Provide the [X, Y] coordinate of the cell's center where the given text is located.  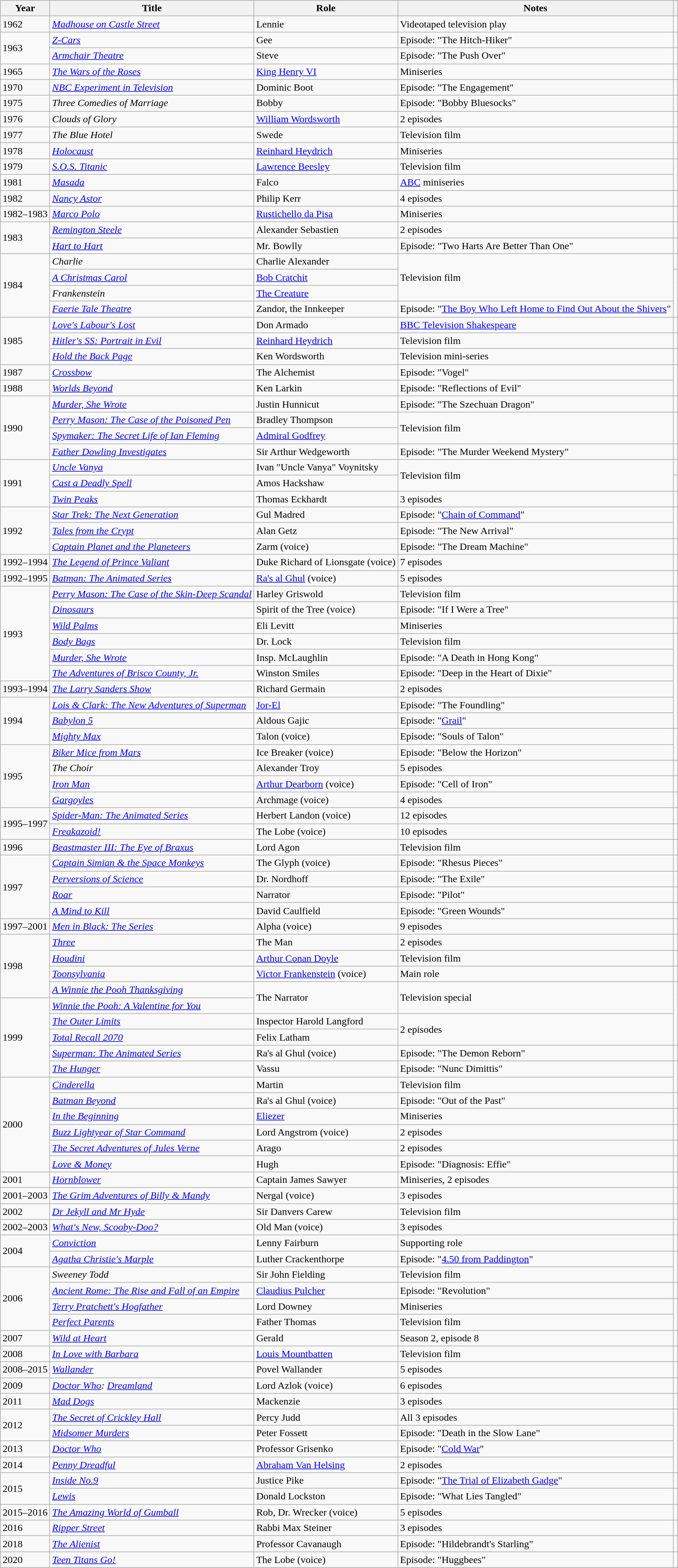
BBC Television Shakespeare [536, 325]
Episode: "Pilot" [536, 895]
2002–2003 [25, 1227]
Vassu [326, 1069]
Don Armado [326, 325]
Miniseries, 2 episodes [536, 1180]
A Christmas Carol [152, 277]
Mad Dogs [152, 1401]
Abraham Van Helsing [326, 1464]
2001 [25, 1180]
Episode: "Below the Horizon" [536, 752]
Episode: "A Death in Hong Kong" [536, 657]
Television mini-series [536, 356]
2011 [25, 1401]
Spirit of the Tree (voice) [326, 610]
Episode: "Bobby Bluesocks" [536, 103]
Episode: "The Dream Machine" [536, 547]
Charlie Alexander [326, 262]
Episode: "If I Were a Tree" [536, 610]
Lord Azlok (voice) [326, 1385]
1965 [25, 72]
Teen Titans Go! [152, 1560]
1982–1983 [25, 214]
1985 [25, 341]
Narrator [326, 895]
Love & Money [152, 1164]
2007 [25, 1338]
Lois & Clark: The New Adventures of Superman [152, 705]
Harley Griswold [326, 594]
Episode: "The Trial of Elizabeth Gadge" [536, 1481]
Episode: "Souls of Talon" [536, 737]
7 episodes [536, 562]
Agatha Christie's Marple [152, 1259]
Episode: "Cell of Iron" [536, 784]
Cinderella [152, 1085]
Nancy Astor [152, 198]
Conviction [152, 1243]
Episode: "The Hitch-Hiker" [536, 40]
Perry Mason: The Case of the Poisoned Pen [152, 420]
Sir Arthur Wedgeworth [326, 451]
1963 [25, 48]
Dr. Nordhoff [326, 879]
Biker Mice from Mars [152, 752]
Claudius Pulcher [326, 1291]
King Henry VI [326, 72]
Marco Polo [152, 214]
David Caulfield [326, 910]
All 3 episodes [536, 1417]
Justin Hunnicut [326, 404]
1992–1995 [25, 578]
Penny Dreadful [152, 1464]
The Glyph (voice) [326, 863]
William Wordsworth [326, 119]
Talon (voice) [326, 737]
Perversions of Science [152, 879]
Episode: "Grail" [536, 721]
Remington Steele [152, 230]
1983 [25, 238]
2016 [25, 1528]
The Wars of the Roses [152, 72]
NBC Experiment in Television [152, 87]
Buzz Lightyear of Star Command [152, 1132]
Z-Cars [152, 40]
2014 [25, 1464]
2008 [25, 1354]
Beastmaster III: The Eye of Braxus [152, 847]
Perry Mason: The Case of the Skin-Deep Scandal [152, 594]
Faerie Tale Theatre [152, 309]
Episode: "Rhesus Pieces" [536, 863]
Uncle Vanya [152, 467]
Babylon 5 [152, 721]
Martin [326, 1085]
1984 [25, 285]
Madhouse on Castle Street [152, 24]
Ice Breaker (voice) [326, 752]
Arthur Conan Doyle [326, 958]
Arthur Dearborn (voice) [326, 784]
Gul Madred [326, 515]
2020 [25, 1560]
Alpha (voice) [326, 926]
1975 [25, 103]
Mackenzie [326, 1401]
Admiral Godfrey [326, 435]
Percy Judd [326, 1417]
Cast a Deadly Spell [152, 483]
Arago [326, 1148]
Episode: "Out of the Past" [536, 1101]
Toonsylvania [152, 974]
1993 [25, 633]
Father Thomas [326, 1322]
Episode: "Reflections of Evil" [536, 388]
Title [152, 8]
Videotaped television play [536, 24]
Roar [152, 895]
2018 [25, 1544]
In Love with Barbara [152, 1354]
Lawrence Beesley [326, 166]
Justice Pike [326, 1481]
Lord Agon [326, 847]
Episode: "Death in the Slow Lane" [536, 1433]
Donald Lockston [326, 1496]
Spider-Man: The Animated Series [152, 816]
Povel Wallander [326, 1370]
Dinosaurs [152, 610]
Episode: "Two Harts Are Better Than One" [536, 246]
Armchair Theatre [152, 56]
10 episodes [536, 831]
The Adventures of Brisco County, Jr. [152, 673]
Hugh [326, 1164]
Episode: "What Lies Tangled" [536, 1496]
Worlds Beyond [152, 388]
Episode: "The Szechuan Dragon" [536, 404]
Peter Fossett [326, 1433]
The Alienist [152, 1544]
2006 [25, 1298]
2008–2015 [25, 1370]
6 episodes [536, 1385]
Doctor Who: Dreamland [152, 1385]
12 episodes [536, 816]
Wallander [152, 1370]
1978 [25, 151]
Charlie [152, 262]
Episode: "Green Wounds" [536, 910]
Gee [326, 40]
Hitler's SS: Portrait in Evil [152, 341]
1979 [25, 166]
Lewis [152, 1496]
Sir John Fielding [326, 1275]
Ken Larkin [326, 388]
1990 [25, 428]
Swede [326, 135]
Zandor, the Innkeeper [326, 309]
Episode: "The Push Over" [536, 56]
Ivan "Uncle Vanya" Voynitsky [326, 467]
Episode: "The Boy Who Left Home to Find Out About the Shivers" [536, 309]
1995 [25, 776]
Winston Smiles [326, 673]
Season 2, episode 8 [536, 1338]
Captain James Sawyer [326, 1180]
2009 [25, 1385]
Frankenstein [152, 293]
Bradley Thompson [326, 420]
1998 [25, 966]
The Larry Sanders Show [152, 689]
Ken Wordsworth [326, 356]
The Hunger [152, 1069]
Doctor Who [152, 1449]
Professor Grisenko [326, 1449]
Episode: "Diagnosis: Effie" [536, 1164]
Professor Cavanaugh [326, 1544]
Philip Kerr [326, 198]
1977 [25, 135]
Supporting role [536, 1243]
Wild Palms [152, 626]
Insp. McLaughlin [326, 657]
Episode: "Chain of Command" [536, 515]
1992–1994 [25, 562]
Notes [536, 8]
The Grim Adventures of Billy & Mandy [152, 1195]
1991 [25, 483]
Richard Germain [326, 689]
Dr. Lock [326, 641]
Houdini [152, 958]
Lennie [326, 24]
Episode: "4.50 from Paddington" [536, 1259]
Clouds of Glory [152, 119]
Star Trek: The Next Generation [152, 515]
Tales from the Crypt [152, 531]
Luther Crackenthorpe [326, 1259]
The Creature [326, 293]
Duke Richard of Lionsgate (voice) [326, 562]
1982 [25, 198]
Episode: "The New Arrival" [536, 531]
The Amazing World of Gumball [152, 1512]
Steve [326, 56]
1976 [25, 119]
Captain Simian & the Space Monkeys [152, 863]
Midsomer Murders [152, 1433]
Episode: "The Engagement" [536, 87]
Year [25, 8]
Eli Levitt [326, 626]
1992 [25, 531]
Felix Latham [326, 1037]
Terry Pratchett's Hogfather [152, 1306]
Episode: "The Exile" [536, 879]
Amos Hackshaw [326, 483]
A Mind to Kill [152, 910]
Alexander Troy [326, 768]
Lenny Fairburn [326, 1243]
Sweeney Todd [152, 1275]
Lord Downey [326, 1306]
Masada [152, 182]
Eliezer [326, 1116]
The Blue Hotel [152, 135]
Holocaust [152, 151]
Crossbow [152, 372]
Freakazoid! [152, 831]
1962 [25, 24]
Louis Mountbatten [326, 1354]
Three Comedies of Marriage [152, 103]
The Alchemist [326, 372]
Mighty Max [152, 737]
Nergal (voice) [326, 1195]
Episode: "The Murder Weekend Mystery" [536, 451]
Thomas Eckhardt [326, 499]
1987 [25, 372]
Archmage (voice) [326, 800]
Episode: "Huggbees" [536, 1560]
Superman: The Animated Series [152, 1053]
Episode: "Vogel" [536, 372]
Perfect Parents [152, 1322]
2001–2003 [25, 1195]
S.O.S. Titanic [152, 166]
Role [326, 8]
Old Man (voice) [326, 1227]
Gerald [326, 1338]
Men in Black: The Series [152, 926]
Gargoyles [152, 800]
2000 [25, 1124]
1993–1994 [25, 689]
2002 [25, 1212]
Episode: "Hildebrandt's Starling" [536, 1544]
2015 [25, 1489]
Falco [326, 182]
Mr. Bowlly [326, 246]
The Outer Limits [152, 1021]
1981 [25, 182]
Wild at Heart [152, 1338]
Love's Labour's Lost [152, 325]
Iron Man [152, 784]
Spymaker: The Secret Life of Ian Fleming [152, 435]
2004 [25, 1251]
1988 [25, 388]
Episode: "The Demon Reborn" [536, 1053]
Twin Peaks [152, 499]
Hart to Hart [152, 246]
1995–1997 [25, 824]
Batman Beyond [152, 1101]
The Narrator [326, 998]
Inside No.9 [152, 1481]
Batman: The Animated Series [152, 578]
Rabbi Max Steiner [326, 1528]
Alan Getz [326, 531]
Television special [536, 998]
1970 [25, 87]
Lord Angstrom (voice) [326, 1132]
The Secret of Crickley Hall [152, 1417]
ABC miniseries [536, 182]
Aldous Gajic [326, 721]
Body Bags [152, 641]
Bob Cratchit [326, 277]
Rob, Dr. Wrecker (voice) [326, 1512]
Winnie the Pooh: A Valentine for You [152, 1006]
Herbert Landon (voice) [326, 816]
Ancient Rome: The Rise and Fall of an Empire [152, 1291]
What's New, Scooby-Doo? [152, 1227]
Jor-El [326, 705]
The Choir [152, 768]
1996 [25, 847]
2012 [25, 1425]
Three [152, 942]
A Winnie the Pooh Thanksgiving [152, 990]
1997–2001 [25, 926]
In the Beginning [152, 1116]
Victor Frankenstein (voice) [326, 974]
Sir Danvers Carew [326, 1212]
Captain Planet and the Planeteers [152, 547]
Bobby [326, 103]
Episode: "Cold War" [536, 1449]
Main role [536, 974]
Inspector Harold Langford [326, 1021]
Rustichello da Pisa [326, 214]
Alexander Sebastien [326, 230]
Episode: "Deep in the Heart of Dixie" [536, 673]
Hold the Back Page [152, 356]
Episode: "Nunc Dimittis" [536, 1069]
Hornblower [152, 1180]
2013 [25, 1449]
1994 [25, 721]
Ripper Street [152, 1528]
9 episodes [536, 926]
Total Recall 2070 [152, 1037]
The Secret Adventures of Jules Verne [152, 1148]
1999 [25, 1037]
1997 [25, 887]
Dr Jekyll and Mr Hyde [152, 1212]
Dominic Boot [326, 87]
The Man [326, 942]
The Legend of Prince Valiant [152, 562]
Episode: "Revolution" [536, 1291]
Zarm (voice) [326, 547]
Episode: "The Foundling" [536, 705]
Father Dowling Investigates [152, 451]
2015–2016 [25, 1512]
